For the text-containing cell, return its midpoint in [x, y] coordinate format. 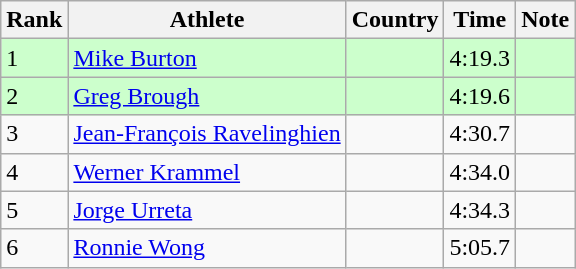
6 [34, 248]
4:30.7 [480, 134]
4:19.3 [480, 58]
Ronnie Wong [207, 248]
2 [34, 96]
4 [34, 172]
5:05.7 [480, 248]
Rank [34, 20]
3 [34, 134]
Werner Krammel [207, 172]
Athlete [207, 20]
1 [34, 58]
Mike Burton [207, 58]
Country [395, 20]
Jean-François Ravelinghien [207, 134]
4:34.3 [480, 210]
Time [480, 20]
4:19.6 [480, 96]
5 [34, 210]
Note [546, 20]
Jorge Urreta [207, 210]
Greg Brough [207, 96]
4:34.0 [480, 172]
